Identify which cell holds the provided text, then report its [x, y] central coordinate. 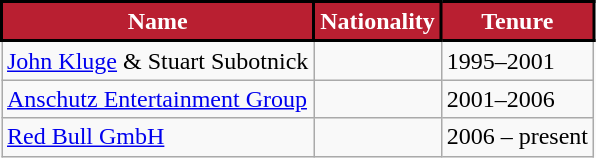
Name [158, 22]
2006 – present [517, 137]
Nationality [378, 22]
Tenure [517, 22]
2001–2006 [517, 99]
1995–2001 [517, 60]
Anschutz Entertainment Group [158, 99]
Red Bull GmbH [158, 137]
John Kluge & Stuart Subotnick [158, 60]
